Search for the cell housing the specified text and yield its (X, Y) center coordinate. 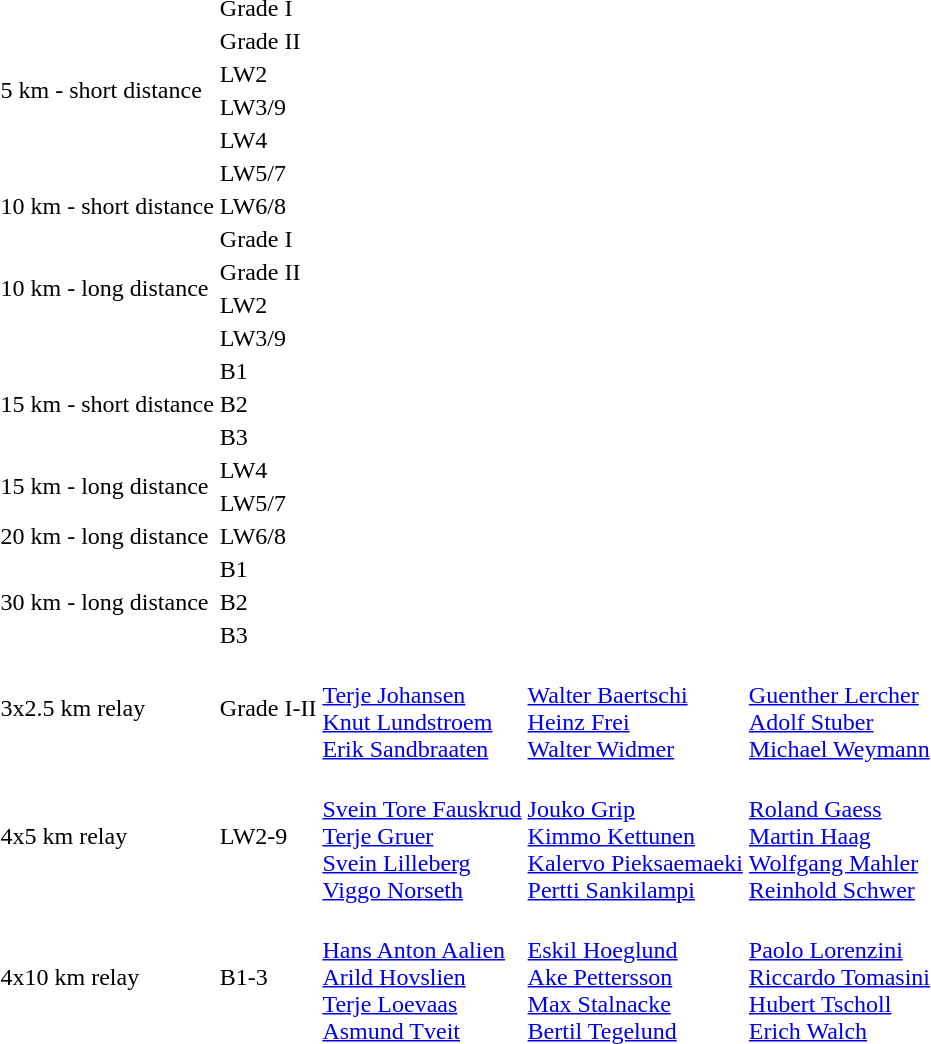
Roland Gaess Martin Haag Wolfgang Mahler Reinhold Schwer (839, 836)
Terje Johansen Knut Lundstroem Erik Sandbraaten (422, 708)
LW2-9 (268, 836)
Svein Tore Fauskrud Terje Gruer Svein Lilleberg Viggo Norseth (422, 836)
Grade I-II (268, 708)
Guenther Lercher Adolf Stuber Michael Weymann (839, 708)
Walter Baertschi Heinz Frei Walter Widmer (635, 708)
Grade I (268, 239)
Jouko Grip Kimmo Kettunen Kalervo Pieksaemaeki Pertti Sankilampi (635, 836)
